From the cell containing the given text, extract its center point as (x, y) coordinate. 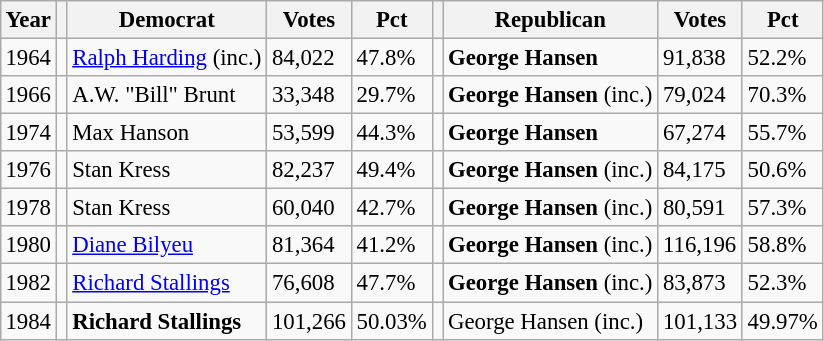
76,608 (310, 283)
70.3% (782, 95)
55.7% (782, 133)
1976 (28, 170)
57.3% (782, 208)
33,348 (310, 95)
101,133 (700, 321)
A.W. "Bill" Brunt (167, 95)
Republican (550, 20)
1974 (28, 133)
91,838 (700, 57)
116,196 (700, 245)
47.8% (392, 57)
50.6% (782, 170)
49.97% (782, 321)
41.2% (392, 245)
83,873 (700, 283)
1966 (28, 95)
Max Hanson (167, 133)
84,175 (700, 170)
1978 (28, 208)
50.03% (392, 321)
Democrat (167, 20)
1984 (28, 321)
52.3% (782, 283)
47.7% (392, 283)
44.3% (392, 133)
67,274 (700, 133)
29.7% (392, 95)
101,266 (310, 321)
1964 (28, 57)
60,040 (310, 208)
52.2% (782, 57)
82,237 (310, 170)
Ralph Harding (inc.) (167, 57)
Diane Bilyeu (167, 245)
42.7% (392, 208)
Year (28, 20)
1980 (28, 245)
84,022 (310, 57)
80,591 (700, 208)
79,024 (700, 95)
58.8% (782, 245)
81,364 (310, 245)
53,599 (310, 133)
1982 (28, 283)
49.4% (392, 170)
